Extract the (X, Y) coordinate from the center of the cell holding the provided text.  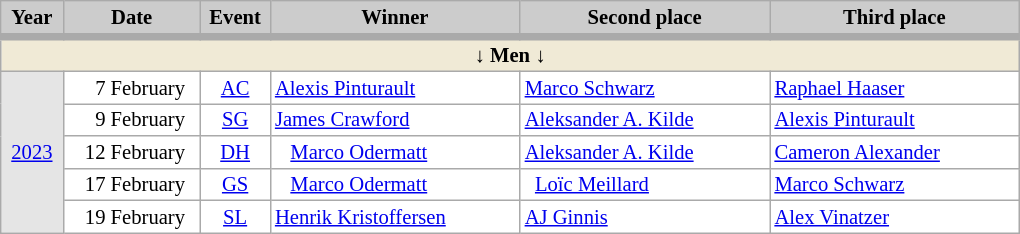
Second place (645, 18)
Alex Vinatzer (895, 216)
7 February (132, 87)
9 February (132, 119)
AC (235, 87)
Date (132, 18)
SL (235, 216)
DH (235, 152)
Loïc Meillard (645, 184)
17 February (132, 184)
2023 (32, 152)
James Crawford (395, 119)
Third place (895, 18)
Cameron Alexander (895, 152)
Event (235, 18)
AJ Ginnis (645, 216)
SG (235, 119)
19 February (132, 216)
Winner (395, 18)
Henrik Kristoffersen (395, 216)
GS (235, 184)
12 February (132, 152)
↓ Men ↓ (510, 54)
Raphael Haaser (895, 87)
Year (32, 18)
